Extract the (X, Y) coordinate from the center of the cell holding the provided text.  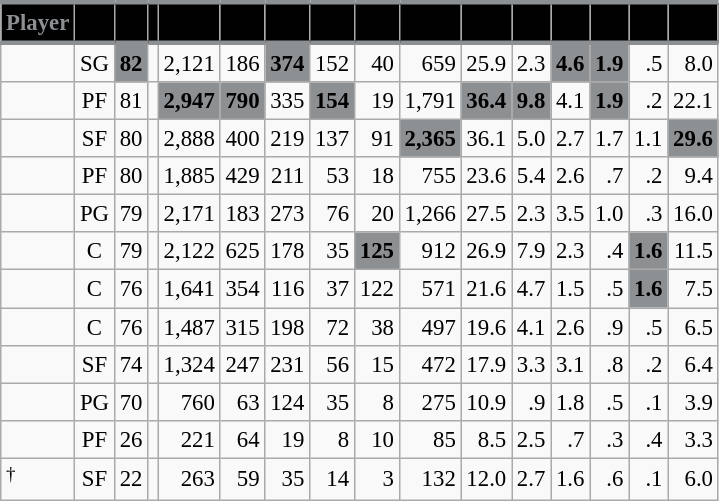
1,324 (189, 364)
125 (376, 251)
17.9 (486, 364)
72 (332, 327)
790 (242, 101)
571 (430, 289)
26.9 (486, 251)
354 (242, 289)
70 (130, 402)
400 (242, 139)
63 (242, 402)
26 (130, 439)
82 (130, 62)
211 (288, 176)
40 (376, 62)
38 (376, 327)
152 (332, 62)
5.4 (532, 176)
56 (332, 364)
11.5 (693, 251)
22.1 (693, 101)
2,947 (189, 101)
.6 (610, 479)
7.5 (693, 289)
1,641 (189, 289)
760 (189, 402)
23.6 (486, 176)
183 (242, 214)
497 (430, 327)
18 (376, 176)
1,487 (189, 327)
36.4 (486, 101)
9.4 (693, 176)
1,791 (430, 101)
1.8 (570, 402)
27.5 (486, 214)
4.7 (532, 289)
2,171 (189, 214)
36.1 (486, 139)
15 (376, 364)
37 (332, 289)
53 (332, 176)
74 (130, 364)
6.5 (693, 327)
29.6 (693, 139)
137 (332, 139)
25.9 (486, 62)
10.9 (486, 402)
3 (376, 479)
6.4 (693, 364)
8.5 (486, 439)
374 (288, 62)
64 (242, 439)
81 (130, 101)
3.5 (570, 214)
6.0 (693, 479)
122 (376, 289)
912 (430, 251)
8.0 (693, 62)
9.8 (532, 101)
154 (332, 101)
247 (242, 364)
† (38, 479)
2,888 (189, 139)
315 (242, 327)
12.0 (486, 479)
2,121 (189, 62)
186 (242, 62)
275 (430, 402)
472 (430, 364)
SG (95, 62)
10 (376, 439)
178 (288, 251)
659 (430, 62)
116 (288, 289)
335 (288, 101)
3.9 (693, 402)
132 (430, 479)
221 (189, 439)
429 (242, 176)
755 (430, 176)
2,122 (189, 251)
4.6 (570, 62)
2.5 (532, 439)
7.9 (532, 251)
Player (38, 22)
91 (376, 139)
20 (376, 214)
124 (288, 402)
625 (242, 251)
1.7 (610, 139)
14 (332, 479)
1,266 (430, 214)
1.0 (610, 214)
1,885 (189, 176)
5.0 (532, 139)
2,365 (430, 139)
273 (288, 214)
263 (189, 479)
85 (430, 439)
3.1 (570, 364)
22 (130, 479)
.8 (610, 364)
19.6 (486, 327)
198 (288, 327)
16.0 (693, 214)
1.1 (648, 139)
21.6 (486, 289)
59 (242, 479)
231 (288, 364)
219 (288, 139)
1.5 (570, 289)
